Detect which cell encompasses the target text, then output its [X, Y] center coordinate. 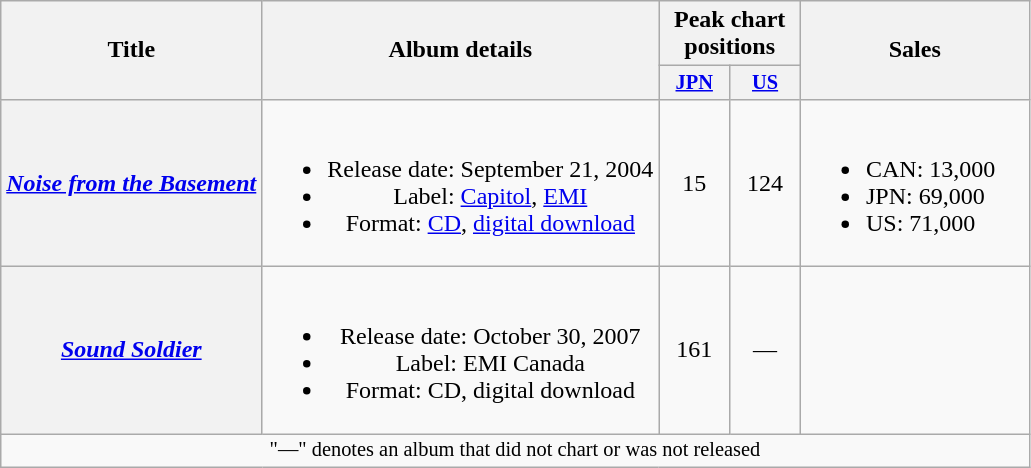
US [766, 83]
Release date: October 30, 2007Label: EMI CanadaFormat: CD, digital download [460, 350]
— [766, 350]
124 [766, 182]
161 [694, 350]
Sound Soldier [132, 350]
Peak chart positions [730, 34]
Sales [914, 50]
Album details [460, 50]
CAN: 13,000JPN: 69,000US: 71,000 [914, 182]
Release date: September 21, 2004Label: Capitol, EMIFormat: CD, digital download [460, 182]
JPN [694, 83]
15 [694, 182]
Title [132, 50]
Noise from the Basement [132, 182]
"—" denotes an album that did not chart or was not released [515, 451]
